For the text-containing cell, return its midpoint in [x, y] coordinate format. 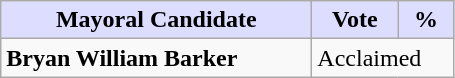
Bryan William Barker [156, 58]
Acclaimed [383, 58]
Vote [355, 20]
Mayoral Candidate [156, 20]
% [426, 20]
